From the cell containing the given text, extract its center point as [x, y] coordinate. 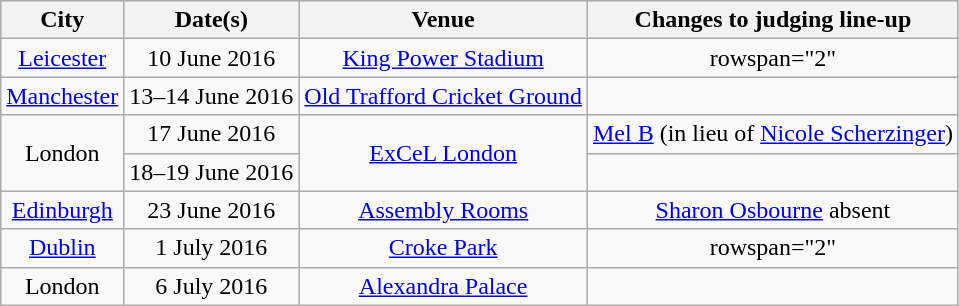
13–14 June 2016 [212, 96]
Leicester [62, 58]
Mel B (in lieu of Nicole Scherzinger) [772, 134]
Changes to judging line-up [772, 20]
23 June 2016 [212, 210]
Manchester [62, 96]
ExCeL London [444, 153]
17 June 2016 [212, 134]
Alexandra Palace [444, 286]
Old Trafford Cricket Ground [444, 96]
Date(s) [212, 20]
Venue [444, 20]
Sharon Osbourne absent [772, 210]
1 July 2016 [212, 248]
10 June 2016 [212, 58]
Dublin [62, 248]
Croke Park [444, 248]
Edinburgh [62, 210]
City [62, 20]
King Power Stadium [444, 58]
18–19 June 2016 [212, 172]
Assembly Rooms [444, 210]
6 July 2016 [212, 286]
